Determine the (x, y) coordinate at the center of the cell enclosing the given text.  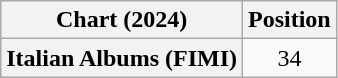
Position (290, 20)
Italian Albums (FIMI) (122, 58)
34 (290, 58)
Chart (2024) (122, 20)
